Capture the cell that displays the provided text and extract its [x, y] central coordinate. 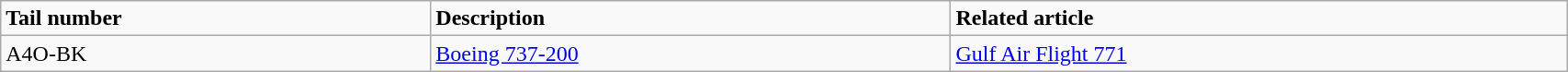
Related article [1258, 18]
Boeing 737-200 [691, 54]
Description [691, 18]
A4O-BK [216, 54]
Gulf Air Flight 771 [1258, 54]
Tail number [216, 18]
